Output the [X, Y] coordinate of the center of the cell containing the given text.  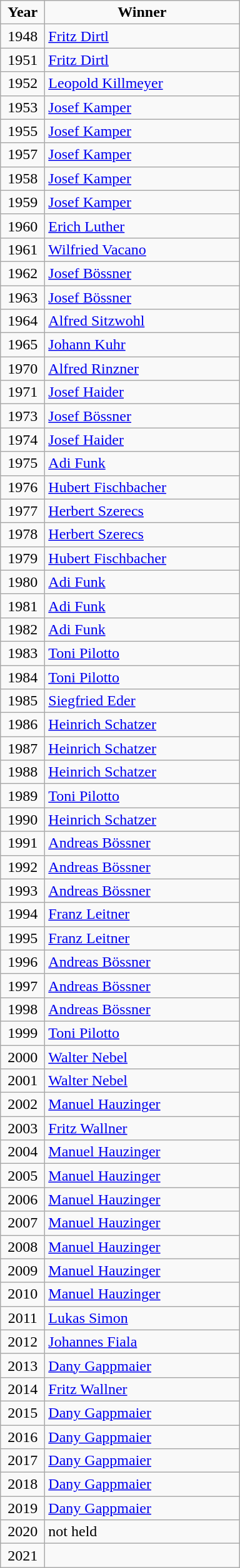
2008 [22, 1247]
2017 [22, 1461]
1993 [22, 891]
2000 [22, 1057]
1959 [22, 202]
1990 [22, 820]
1977 [22, 511]
Alfred Rinzner [142, 369]
1965 [22, 345]
1999 [22, 1033]
1996 [22, 962]
Erich Luther [142, 226]
2020 [22, 1532]
Year [22, 12]
2019 [22, 1508]
1974 [22, 440]
2012 [22, 1342]
1960 [22, 226]
1979 [22, 558]
1986 [22, 725]
2003 [22, 1128]
1957 [22, 155]
1952 [22, 84]
2018 [22, 1484]
1985 [22, 701]
1998 [22, 1009]
2013 [22, 1365]
1982 [22, 629]
Leopold Killmeyer [142, 84]
1988 [22, 772]
1991 [22, 843]
2005 [22, 1176]
1995 [22, 938]
Wilfried Vacano [142, 249]
2002 [22, 1105]
1989 [22, 796]
2009 [22, 1270]
Alfred Sitzwohl [142, 321]
1948 [22, 36]
1981 [22, 606]
2014 [22, 1389]
1971 [22, 392]
Lukas Simon [142, 1318]
1992 [22, 867]
2015 [22, 1413]
2007 [22, 1223]
1953 [22, 107]
Johann Kuhr [142, 345]
2016 [22, 1436]
1961 [22, 249]
Winner [142, 12]
1978 [22, 535]
2001 [22, 1081]
2011 [22, 1318]
1984 [22, 677]
1983 [22, 653]
1973 [22, 416]
1963 [22, 298]
Siegfried Eder [142, 701]
2006 [22, 1199]
2010 [22, 1294]
2021 [22, 1556]
1958 [22, 178]
1962 [22, 273]
2004 [22, 1152]
1994 [22, 914]
1964 [22, 321]
1976 [22, 487]
1980 [22, 582]
Johannes Fiala [142, 1342]
1951 [22, 60]
1975 [22, 463]
1987 [22, 748]
not held [142, 1532]
1997 [22, 985]
1955 [22, 131]
1970 [22, 369]
